Output the (x, y) coordinate of the center of the cell containing the given text.  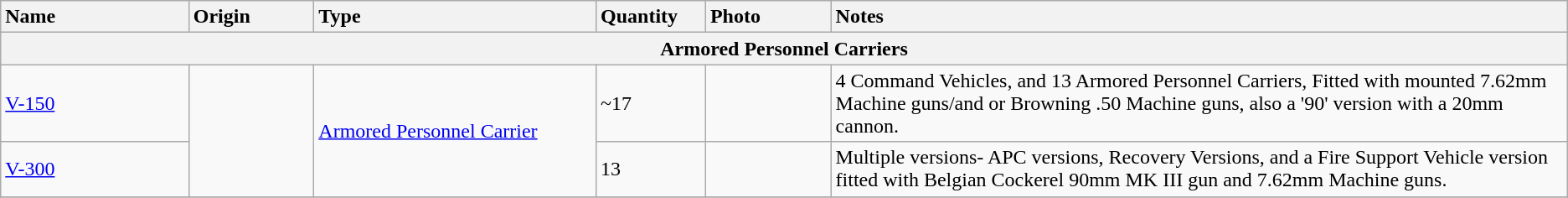
13 (650, 169)
Armored Personnel Carriers (784, 49)
Notes (1199, 17)
Name (95, 17)
~17 (650, 103)
Origin (251, 17)
Photo (768, 17)
Armored Personnel Carrier (456, 131)
V-150 (95, 103)
Quantity (650, 17)
V-300 (95, 169)
Type (456, 17)
